Determine the [X, Y] coordinate at the center of the cell enclosing the given text.  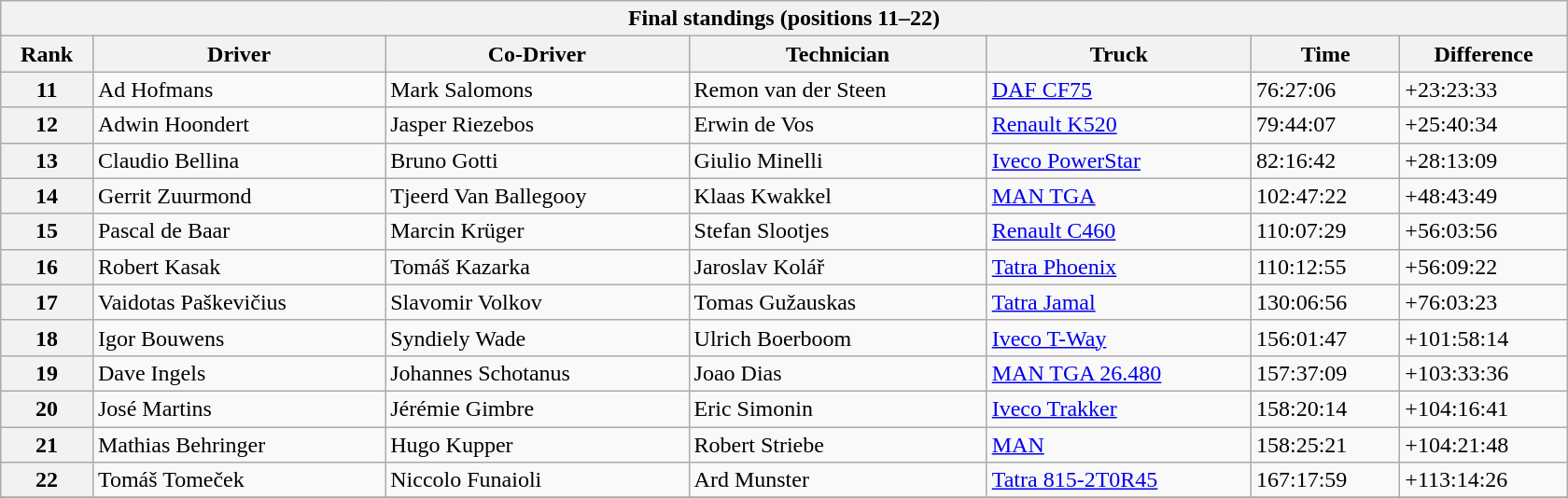
Tatra Jamal [1118, 302]
Final standings (positions 11–22) [784, 19]
Jaroslav Kolář [838, 267]
Tomas Gužauskas [838, 302]
Renault K520 [1118, 125]
Iveco Trakker [1118, 408]
21 [47, 445]
+56:03:56 [1484, 231]
+103:33:36 [1484, 373]
MAN [1118, 445]
Mathias Behringer [239, 445]
DAF CF75 [1118, 90]
Klaas Kwakkel [838, 196]
18 [47, 338]
Erwin de Vos [838, 125]
Johannes Schotanus [538, 373]
158:20:14 [1325, 408]
110:12:55 [1325, 267]
14 [47, 196]
Rank [47, 54]
79:44:07 [1325, 125]
Eric Simonin [838, 408]
Tatra 815-2T0R45 [1118, 480]
15 [47, 231]
Co-Driver [538, 54]
Ulrich Boerboom [838, 338]
130:06:56 [1325, 302]
102:47:22 [1325, 196]
Hugo Kupper [538, 445]
Pascal de Baar [239, 231]
Tomáš Tomeček [239, 480]
Igor Bouwens [239, 338]
Time [1325, 54]
19 [47, 373]
Tjeerd Van Ballegooy [538, 196]
Tomáš Kazarka [538, 267]
12 [47, 125]
17 [47, 302]
MAN TGA 26.480 [1118, 373]
11 [47, 90]
Renault C460 [1118, 231]
+56:09:22 [1484, 267]
156:01:47 [1325, 338]
Truck [1118, 54]
Jasper Riezebos [538, 125]
Claudio Bellina [239, 160]
+113:14:26 [1484, 480]
20 [47, 408]
+48:43:49 [1484, 196]
Stefan Slootjes [838, 231]
Marcin Krüger [538, 231]
Giulio Minelli [838, 160]
+25:40:34 [1484, 125]
Difference [1484, 54]
Adwin Hoondert [239, 125]
158:25:21 [1325, 445]
Remon van der Steen [838, 90]
+104:21:48 [1484, 445]
Bruno Gotti [538, 160]
Robert Striebe [838, 445]
Syndiely Wade [538, 338]
Jérémie Gimbre [538, 408]
Gerrit Zuurmond [239, 196]
Iveco PowerStar [1118, 160]
Ad Hofmans [239, 90]
76:27:06 [1325, 90]
Mark Salomons [538, 90]
Iveco T-Way [1118, 338]
157:37:09 [1325, 373]
+76:03:23 [1484, 302]
13 [47, 160]
Vaidotas Paškevičius [239, 302]
Driver [239, 54]
22 [47, 480]
Tatra Phoenix [1118, 267]
+28:13:09 [1484, 160]
82:16:42 [1325, 160]
Dave Ingels [239, 373]
+101:58:14 [1484, 338]
16 [47, 267]
167:17:59 [1325, 480]
Niccolo Funaioli [538, 480]
Slavomir Volkov [538, 302]
+104:16:41 [1484, 408]
Joao Dias [838, 373]
Ard Munster [838, 480]
110:07:29 [1325, 231]
+23:23:33 [1484, 90]
Technician [838, 54]
Robert Kasak [239, 267]
José Martins [239, 408]
MAN TGA [1118, 196]
